Return the (x, y) coordinate for the center point of the cell that contains the specified text.  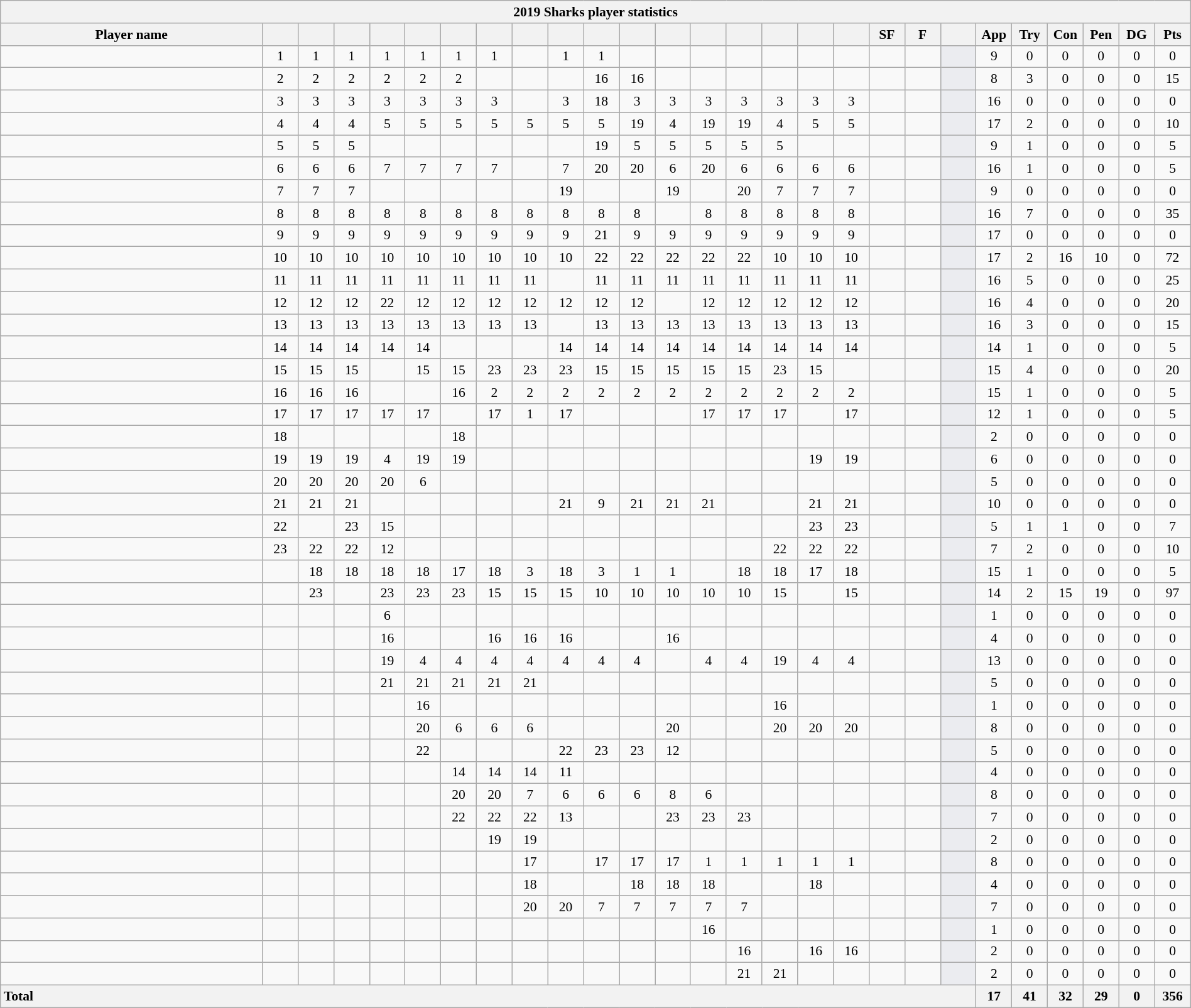
29 (1101, 997)
Pts (1172, 35)
Try (1030, 35)
F (922, 35)
72 (1172, 258)
25 (1172, 281)
Pen (1101, 35)
41 (1030, 997)
2019 Sharks player statistics (595, 12)
Con (1065, 35)
Total (489, 997)
32 (1065, 997)
Player name (132, 35)
35 (1172, 214)
SF (887, 35)
App (994, 35)
356 (1172, 997)
97 (1172, 593)
DG (1137, 35)
